Scan for the cell matching the given text and deliver its (x, y) coordinate at center. 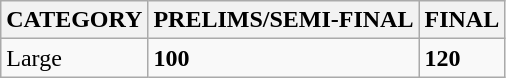
FINAL (462, 20)
100 (284, 58)
PRELIMS/SEMI-FINAL (284, 20)
120 (462, 58)
Large (74, 58)
CATEGORY (74, 20)
